Pinpoint the cell where the given text exists, returning its [x, y] midpoint coordinate. 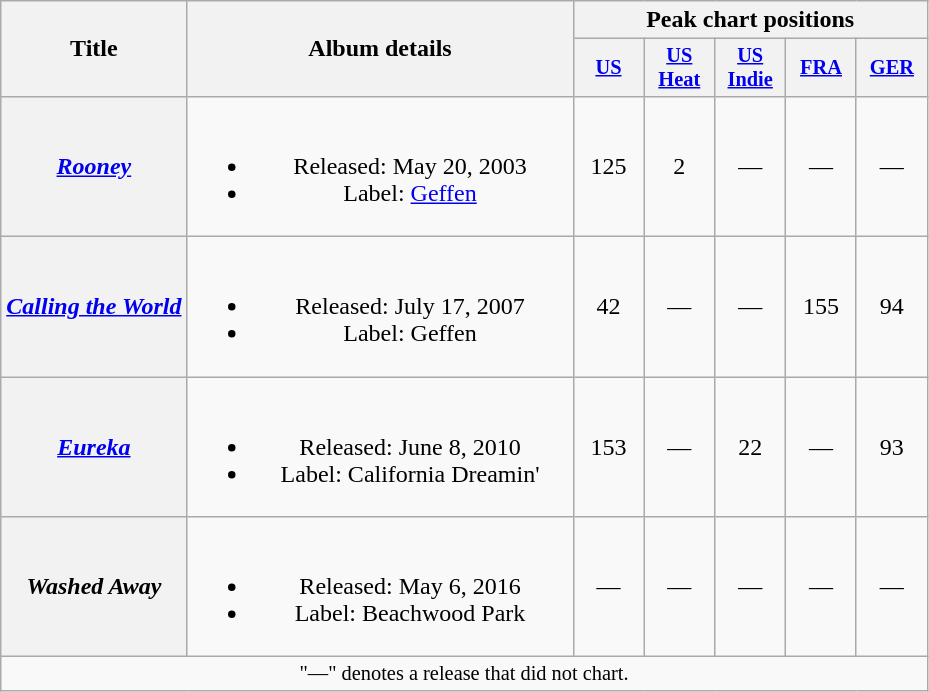
Washed Away [94, 587]
22 [750, 447]
Released: May 20, 2003Label: Geffen [380, 166]
2 [680, 166]
FRA [822, 68]
153 [608, 447]
155 [822, 307]
94 [892, 307]
US Indie [750, 68]
Released: May 6, 2016Label: Beachwood Park [380, 587]
Peak chart positions [750, 20]
Rooney [94, 166]
US [608, 68]
Released: July 17, 2007Label: Geffen [380, 307]
Eureka [94, 447]
"—" denotes a release that did not chart. [464, 674]
125 [608, 166]
Album details [380, 49]
93 [892, 447]
42 [608, 307]
US Heat [680, 68]
Released: June 8, 2010Label: California Dreamin' [380, 447]
Calling the World [94, 307]
GER [892, 68]
Title [94, 49]
